Output the (x, y) coordinate of the center of the cell containing the given text.  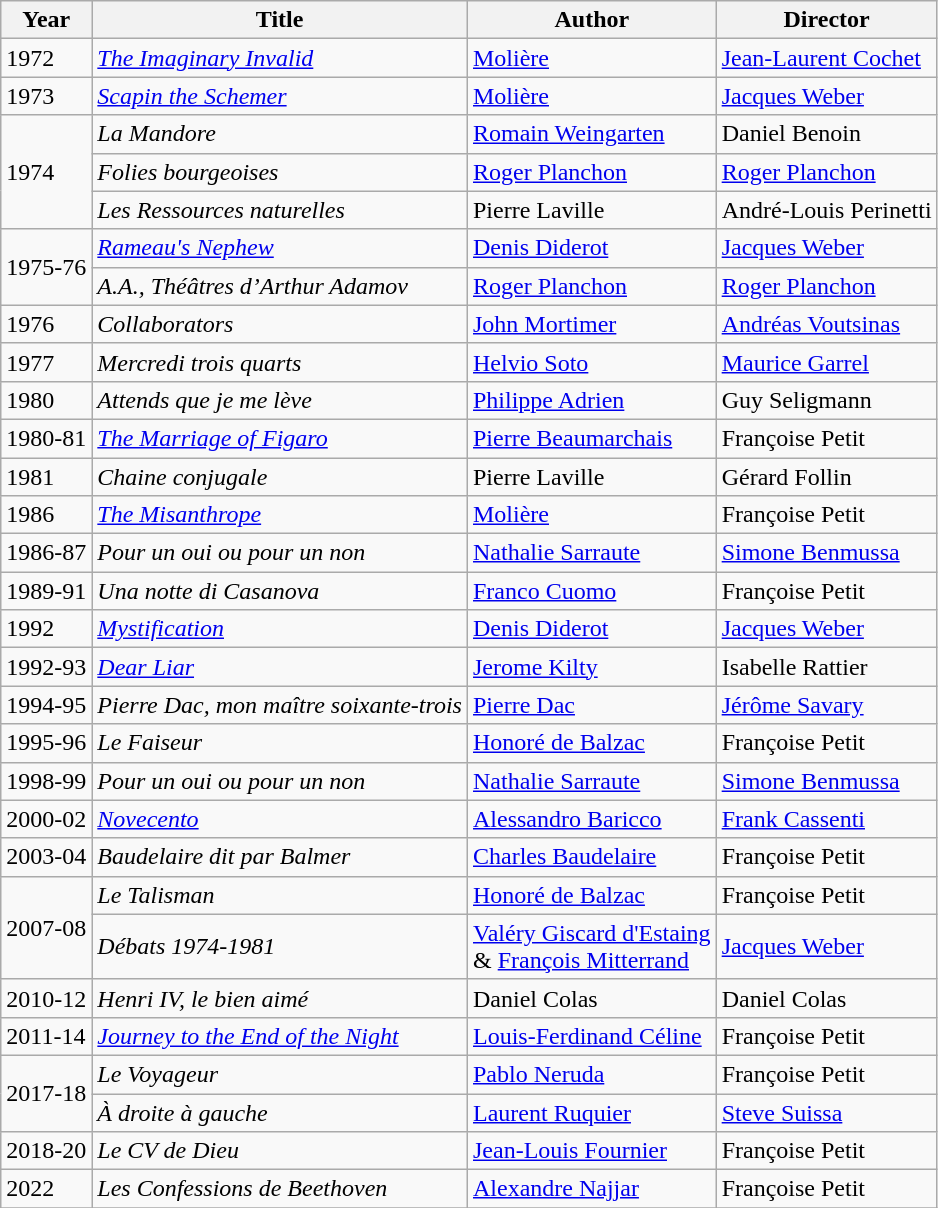
Henri IV, le bien aimé (280, 998)
Year (46, 20)
Folies bourgeoises (280, 172)
Una notte di Casanova (280, 591)
Les Confessions de Beethoven (280, 1189)
A.A., Théâtres d’Arthur Adamov (280, 286)
Frank Cassenti (826, 819)
Le CV de Dieu (280, 1151)
Mercredi trois quarts (280, 362)
Le Faiseur (280, 743)
1977 (46, 362)
Romain Weingarten (592, 134)
Louis-Ferdinand Céline (592, 1036)
Dear Liar (280, 667)
1986 (46, 515)
Alessandro Baricco (592, 819)
Journey to the End of the Night (280, 1036)
Valéry Giscard d'Estaing & François Mitterrand (592, 946)
Title (280, 20)
1980 (46, 400)
Maurice Garrel (826, 362)
John Mortimer (592, 324)
Le Voyageur (280, 1074)
Baudelaire dit par Balmer (280, 857)
2010-12 (46, 998)
Débats 1974-1981 (280, 946)
Franco Cuomo (592, 591)
Jerome Kilty (592, 667)
Laurent Ruquier (592, 1113)
Isabelle Rattier (826, 667)
Alexandre Najjar (592, 1189)
1980-81 (46, 438)
Pierre Dac (592, 705)
Pierre Beaumarchais (592, 438)
Helvio Soto (592, 362)
The Misanthrope (280, 515)
Jean-Louis Fournier (592, 1151)
1992 (46, 629)
2007-08 (46, 928)
Guy Seligmann (826, 400)
1989-91 (46, 591)
1992-93 (46, 667)
Daniel Benoin (826, 134)
2011-14 (46, 1036)
1998-99 (46, 781)
2003-04 (46, 857)
Scapin the Schemer (280, 96)
The Marriage of Figaro (280, 438)
Pablo Neruda (592, 1074)
1981 (46, 477)
Andréas Voutsinas (826, 324)
Pierre Dac, mon maître soixante-trois (280, 705)
Gérard Follin (826, 477)
1973 (46, 96)
Collaborators (280, 324)
Rameau's Nephew (280, 248)
1995-96 (46, 743)
1975-76 (46, 267)
Jérôme Savary (826, 705)
1976 (46, 324)
Le Talisman (280, 895)
2018-20 (46, 1151)
Chaine conjugale (280, 477)
1994-95 (46, 705)
Novecento (280, 819)
André-Louis Perinetti (826, 210)
The Imaginary Invalid (280, 58)
À droite à gauche (280, 1113)
Author (592, 20)
Les Ressources naturelles (280, 210)
Director (826, 20)
1974 (46, 172)
Mystification (280, 629)
1972 (46, 58)
Steve Suissa (826, 1113)
2017-18 (46, 1093)
Charles Baudelaire (592, 857)
Attends que je me lève (280, 400)
Philippe Adrien (592, 400)
2000-02 (46, 819)
Jean-Laurent Cochet (826, 58)
1986-87 (46, 553)
2022 (46, 1189)
La Mandore (280, 134)
